Provide the [x, y] coordinate of the cell's center where the given text is located.  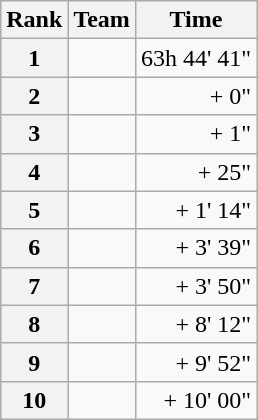
10 [34, 400]
Time [196, 20]
+ 9' 52" [196, 362]
+ 25" [196, 172]
4 [34, 172]
1 [34, 58]
+ 1" [196, 134]
+ 8' 12" [196, 324]
9 [34, 362]
6 [34, 248]
Team [102, 20]
7 [34, 286]
+ 10' 00" [196, 400]
3 [34, 134]
63h 44' 41" [196, 58]
2 [34, 96]
5 [34, 210]
+ 1' 14" [196, 210]
+ 3' 50" [196, 286]
+ 0" [196, 96]
Rank [34, 20]
8 [34, 324]
+ 3' 39" [196, 248]
